Output the (x, y) coordinate of the center of the cell containing the given text.  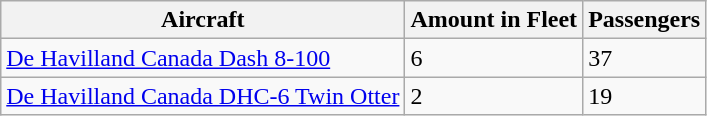
Aircraft (203, 20)
Amount in Fleet (494, 20)
37 (644, 58)
2 (494, 96)
19 (644, 96)
De Havilland Canada Dash 8-100 (203, 58)
6 (494, 58)
Passengers (644, 20)
De Havilland Canada DHC-6 Twin Otter (203, 96)
